Scan for the cell matching the given text and deliver its (X, Y) coordinate at center. 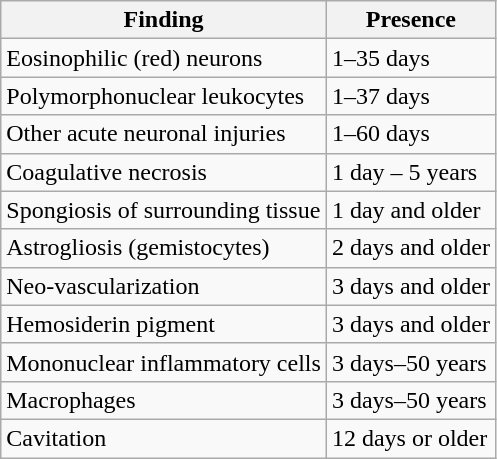
Macrophages (164, 400)
Mononuclear inflammatory cells (164, 362)
12 days or older (410, 438)
Other acute neuronal injuries (164, 134)
Eosinophilic (red) neurons (164, 58)
1 day and older (410, 210)
Polymorphonuclear leukocytes (164, 96)
Presence (410, 20)
1–60 days (410, 134)
2 days and older (410, 248)
1 day – 5 years (410, 172)
Finding (164, 20)
Cavitation (164, 438)
Astrogliosis (gemistocytes) (164, 248)
Hemosiderin pigment (164, 324)
1–37 days (410, 96)
1–35 days (410, 58)
Spongiosis of surrounding tissue (164, 210)
Coagulative necrosis (164, 172)
Neo-vascularization (164, 286)
